Extract the [X, Y] coordinate from the center of the cell holding the provided text.  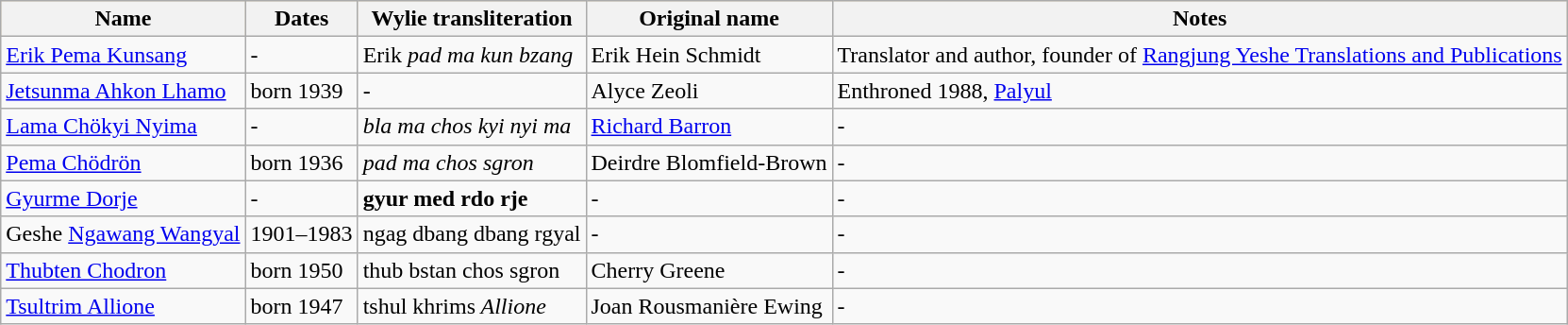
gyur med rdo rje [472, 198]
Translator and author, founder of Rangjung Yeshe Translations and Publications [1200, 55]
Geshe Ngawang Wangyal [123, 234]
Erik Hein Schmidt [709, 55]
Name [123, 19]
Tsultrim Allione [123, 306]
Richard Barron [709, 127]
Dates [302, 19]
Gyurme Dorje [123, 198]
Cherry Greene [709, 270]
born 1947 [302, 306]
Joan Rousmanière Ewing [709, 306]
Lama Chökyi Nyima [123, 127]
Jetsunma Ahkon Lhamo [123, 91]
Deirdre Blomfield-Brown [709, 162]
Thubten Chodron [123, 270]
Alyce Zeoli [709, 91]
tshul khrims Allione [472, 306]
born 1939 [302, 91]
thub bstan chos sgron [472, 270]
Erik pad ma kun bzang [472, 55]
Original name [709, 19]
Pema Chödrön [123, 162]
Notes [1200, 19]
bla ma chos kyi nyi ma [472, 127]
Enthroned 1988, Palyul [1200, 91]
Wylie transliteration [472, 19]
born 1950 [302, 270]
ngag dbang dbang rgyal [472, 234]
born 1936 [302, 162]
pad ma chos sgron [472, 162]
1901–1983 [302, 234]
Erik Pema Kunsang [123, 55]
